Pinpoint the cell where the given text exists, returning its (X, Y) midpoint coordinate. 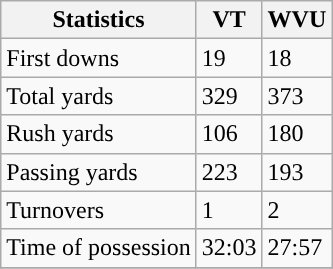
2 (297, 210)
106 (229, 134)
Time of possession (99, 248)
373 (297, 96)
Statistics (99, 20)
Turnovers (99, 210)
First downs (99, 58)
27:57 (297, 248)
193 (297, 172)
180 (297, 134)
19 (229, 58)
Passing yards (99, 172)
1 (229, 210)
Total yards (99, 96)
WVU (297, 20)
VT (229, 20)
32:03 (229, 248)
329 (229, 96)
18 (297, 58)
223 (229, 172)
Rush yards (99, 134)
